From the cell containing the given text, extract its center point as [X, Y] coordinate. 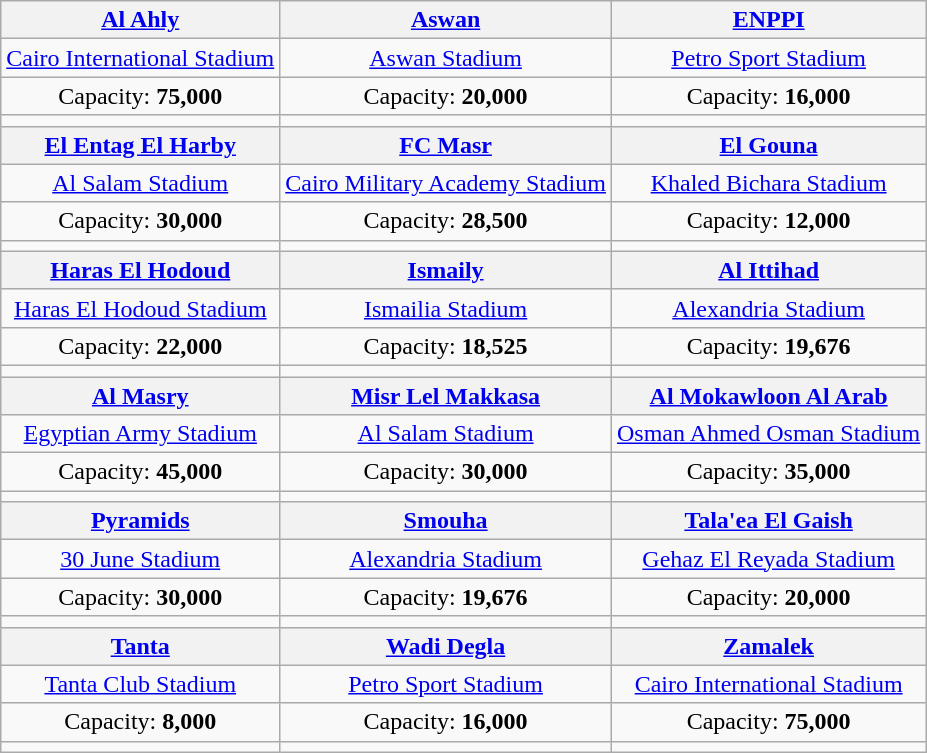
Capacity: 22,000 [140, 346]
Wadi Degla [446, 646]
Khaled Bichara Stadium [768, 183]
Al Ahly [140, 20]
Gehaz El Reyada Stadium [768, 559]
Aswan [446, 20]
Capacity: 12,000 [768, 221]
Capacity: 28,500 [446, 221]
Tanta Club Stadium [140, 684]
Egyptian Army Stadium [140, 434]
Al Masry [140, 395]
Tala'ea El Gaish [768, 521]
Ismaily [446, 270]
El Entag El Harby [140, 145]
Haras El Hodoud [140, 270]
Misr Lel Makkasa [446, 395]
Smouha [446, 521]
Al Ittihad [768, 270]
Tanta [140, 646]
Zamalek [768, 646]
ENPPI [768, 20]
Aswan Stadium [446, 58]
Cairo Military Academy Stadium [446, 183]
Capacity: 18,525 [446, 346]
30 June Stadium [140, 559]
Capacity: 8,000 [140, 722]
Capacity: 35,000 [768, 472]
Haras El Hodoud Stadium [140, 308]
FC Masr [446, 145]
Ismailia Stadium [446, 308]
Pyramids [140, 521]
Osman Ahmed Osman Stadium [768, 434]
Capacity: 45,000 [140, 472]
Al Mokawloon Al Arab [768, 395]
El Gouna [768, 145]
